Extract the (X, Y) coordinate from the center of the cell holding the provided text.  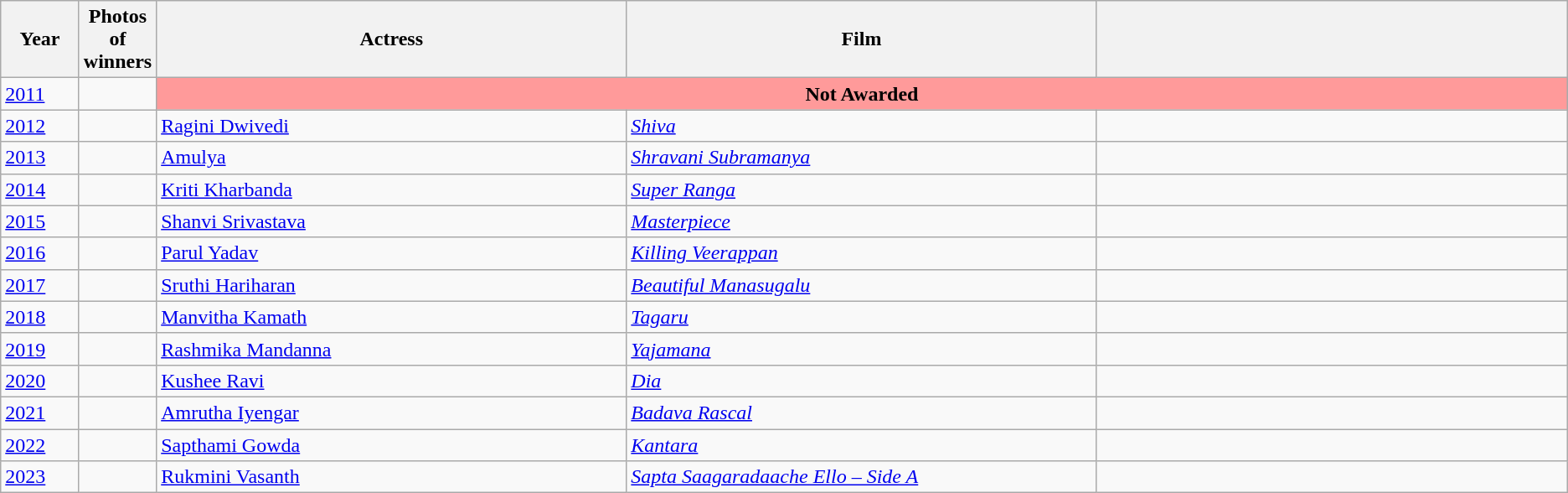
Killing Veerappan (861, 253)
Kriti Kharbanda (392, 189)
Beautiful Manasugalu (861, 285)
2016 (40, 253)
2022 (40, 445)
Sapthami Gowda (392, 445)
2020 (40, 381)
Sruthi Hariharan (392, 285)
Kushee Ravi (392, 381)
Super Ranga (861, 189)
Shanvi Srivastava (392, 221)
Photos of winners (117, 39)
2013 (40, 158)
Amrutha Iyengar (392, 413)
2019 (40, 349)
Rukmini Vasanth (392, 477)
2018 (40, 317)
2023 (40, 477)
Kantara (861, 445)
Masterpiece (861, 221)
2015 (40, 221)
2014 (40, 189)
Shiva (861, 126)
Dia (861, 381)
2011 (40, 94)
Sapta Saagaradaache Ello – Side A (861, 477)
Rashmika Mandanna (392, 349)
Tagaru (861, 317)
Ragini Dwivedi (392, 126)
Parul Yadav (392, 253)
Badava Rascal (861, 413)
Shravani Subramanya (861, 158)
Yajamana (861, 349)
Year (40, 39)
2017 (40, 285)
Amulya (392, 158)
2021 (40, 413)
Film (861, 39)
Not Awarded (863, 94)
Actress (392, 39)
2012 (40, 126)
Manvitha Kamath (392, 317)
